Identify which cell holds the provided text, then report its (x, y) central coordinate. 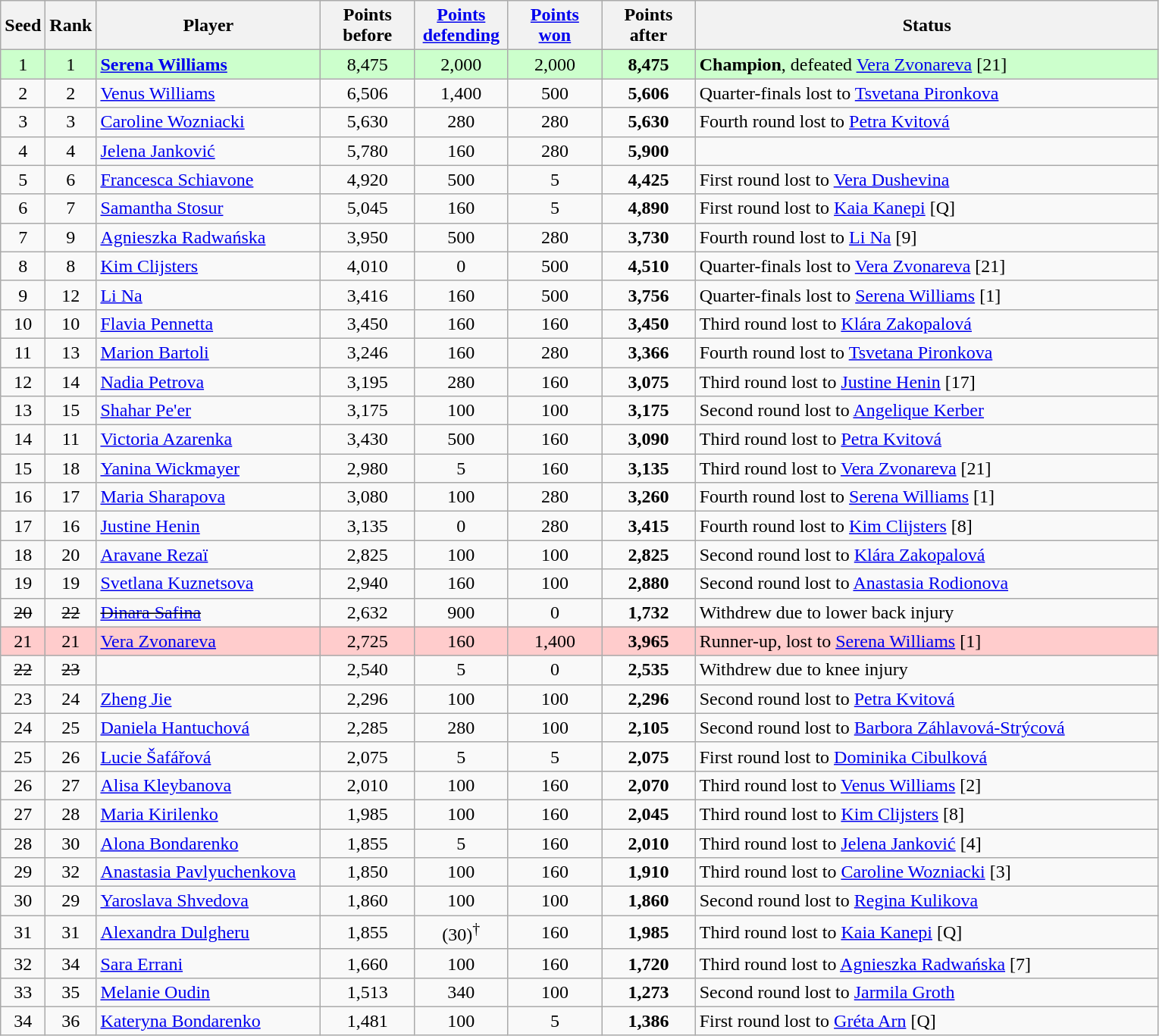
Third round lost to Vera Zvonareva [21] (926, 468)
1,386 (649, 1021)
Li Na (208, 295)
First round lost to Gréta Arn [Q] (926, 1021)
Alexandra Dulgheru (208, 932)
Second round lost to Anastasia Rodionova (926, 584)
Alona Bondarenko (208, 844)
Vera Zvonareva (208, 641)
First round lost to Dominika Cibulková (926, 756)
Shahar Pe'er (208, 411)
Rank (71, 26)
Third round lost to Kaia Kanepi [Q] (926, 932)
Samantha Stosur (208, 208)
Fourth round lost to Tsvetana Pironkova (926, 352)
Agnieszka Radwańska (208, 237)
Svetlana Kuznetsova (208, 584)
Sara Errani (208, 963)
2,540 (368, 670)
Jelena Janković (208, 151)
33 (23, 992)
Zheng Jie (208, 699)
Status (926, 26)
Dinara Safina (208, 612)
Fourth round lost to Li Na [9] (926, 237)
Fourth round lost to Petra Kvitová (926, 122)
Third round lost to Venus Williams [2] (926, 785)
2,045 (649, 814)
3,430 (368, 440)
Flavia Pennetta (208, 324)
6,506 (368, 93)
2,880 (649, 584)
Player (208, 26)
Nadia Petrova (208, 381)
Kateryna Bondarenko (208, 1021)
3,260 (649, 497)
Second round lost to Barbora Záhlavová-Strýcová (926, 728)
Third round lost to Jelena Janković [4] (926, 844)
3,195 (368, 381)
Third round lost to Agnieszka Radwańska [7] (926, 963)
2,105 (649, 728)
Kim Clijsters (208, 266)
3,246 (368, 352)
3,080 (368, 497)
Champion, defeated Vera Zvonareva [21] (926, 64)
1,273 (649, 992)
4,510 (649, 266)
Maria Kirilenko (208, 814)
2,632 (368, 612)
Francesca Schiavone (208, 180)
3,415 (649, 526)
2,535 (649, 670)
Points before (368, 26)
Serena Williams (208, 64)
Quarter-finals lost to Serena Williams [1] (926, 295)
Withdrew due to knee injury (926, 670)
Third round lost to Kim Clijsters [8] (926, 814)
1,732 (649, 612)
1,481 (368, 1021)
Second round lost to Angelique Kerber (926, 411)
3,950 (368, 237)
Aravane Rezaï (208, 555)
3,090 (649, 440)
1,850 (368, 872)
Venus Williams (208, 93)
4,010 (368, 266)
Caroline Wozniacki (208, 122)
3,730 (649, 237)
Fourth round lost to Serena Williams [1] (926, 497)
Third round lost to Petra Kvitová (926, 440)
Points after (649, 26)
Lucie Šafářová (208, 756)
Daniela Hantuchová (208, 728)
1,910 (649, 872)
1,660 (368, 963)
Points defending (462, 26)
Seed (23, 26)
1,720 (649, 963)
Justine Henin (208, 526)
Runner-up, lost to Serena Williams [1] (926, 641)
Yaroslava Shvedova (208, 901)
Marion Bartoli (208, 352)
36 (71, 1021)
4,890 (649, 208)
Victoria Azarenka (208, 440)
2,725 (368, 641)
3,756 (649, 295)
2,070 (649, 785)
Second round lost to Regina Kulikova (926, 901)
Withdrew due to lower back injury (926, 612)
3,965 (649, 641)
1,513 (368, 992)
Points won (555, 26)
4,920 (368, 180)
First round lost to Vera Dushevina (926, 180)
Third round lost to Caroline Wozniacki [3] (926, 872)
Second round lost to Jarmila Groth (926, 992)
Quarter-finals lost to Vera Zvonareva [21] (926, 266)
Second round lost to Petra Kvitová (926, 699)
2,980 (368, 468)
3,416 (368, 295)
5,900 (649, 151)
Third round lost to Justine Henin [17] (926, 381)
2,940 (368, 584)
Maria Sharapova (208, 497)
First round lost to Kaia Kanepi [Q] (926, 208)
Quarter-finals lost to Tsvetana Pironkova (926, 93)
(30)† (462, 932)
Yanina Wickmayer (208, 468)
4,425 (649, 180)
Third round lost to Klára Zakopalová (926, 324)
3,075 (649, 381)
Melanie Oudin (208, 992)
Anastasia Pavlyuchenkova (208, 872)
Fourth round lost to Kim Clijsters [8] (926, 526)
900 (462, 612)
2,285 (368, 728)
Second round lost to Klára Zakopalová (926, 555)
35 (71, 992)
Alisa Kleybanova (208, 785)
5,780 (368, 151)
5,606 (649, 93)
340 (462, 992)
3,366 (649, 352)
5,045 (368, 208)
